Output the [X, Y] coordinate of the center of the cell containing the given text.  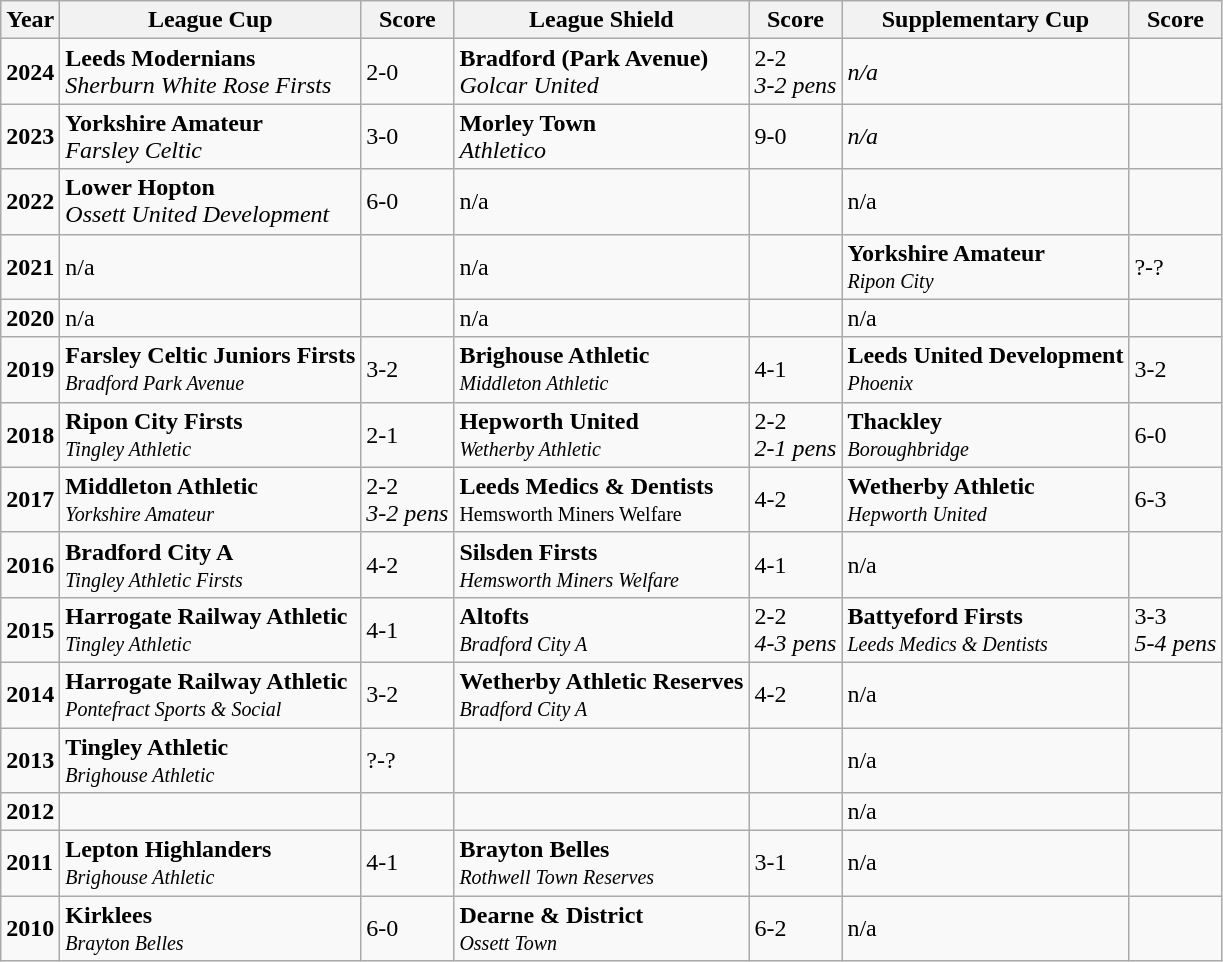
Leeds United DevelopmentPhoenix [986, 370]
Harrogate Railway AthleticPontefract Sports & Social [210, 694]
Harrogate Railway AthleticTingley Athletic [210, 630]
Silsden FirstsHemsworth Miners Welfare [602, 564]
2024 [30, 72]
Tingley AthleticBrighouse Athletic [210, 760]
Dearne & DistrictOssett Town [602, 928]
Yorkshire AmateurRipon City [986, 266]
Hepworth UnitedWetherby Athletic [602, 434]
3-0 [408, 136]
ThackleyBoroughbridge [986, 434]
2-1 [408, 434]
Middleton AthleticYorkshire Amateur [210, 500]
2015 [30, 630]
2020 [30, 318]
Leeds Medics & DentistsHemsworth Miners Welfare [602, 500]
Brighouse AthleticMiddleton Athletic [602, 370]
2-0 [408, 72]
2022 [30, 202]
KirkleesBrayton Belles [210, 928]
2021 [30, 266]
Leeds ModerniansSherburn White Rose Firsts [210, 72]
Brayton BellesRothwell Town Reserves [602, 864]
League Shield [602, 20]
6-2 [796, 928]
2017 [30, 500]
2023 [30, 136]
2019 [30, 370]
Wetherby AthleticHepworth United [986, 500]
Farsley Celtic Juniors FirstsBradford Park Avenue [210, 370]
6-3 [1176, 500]
2016 [30, 564]
3-1 [796, 864]
2014 [30, 694]
Lepton HighlandersBrighouse Athletic [210, 864]
9-0 [796, 136]
2012 [30, 812]
Wetherby Athletic ReservesBradford City A [602, 694]
Ripon City FirstsTingley Athletic [210, 434]
Supplementary Cup [986, 20]
2011 [30, 864]
AltoftsBradford City A [602, 630]
Bradford (Park Avenue)Golcar United [602, 72]
2-24-3 pens [796, 630]
Battyeford FirstsLeeds Medics & Dentists [986, 630]
Bradford City ATingley Athletic Firsts [210, 564]
League Cup [210, 20]
2013 [30, 760]
2018 [30, 434]
2010 [30, 928]
2-22-1 pens [796, 434]
3-35-4 pens [1176, 630]
Yorkshire AmateurFarsley Celtic [210, 136]
Lower HoptonOssett United Development [210, 202]
Morley TownAthletico [602, 136]
Year [30, 20]
